For the text-containing cell, return its midpoint in (X, Y) coordinate format. 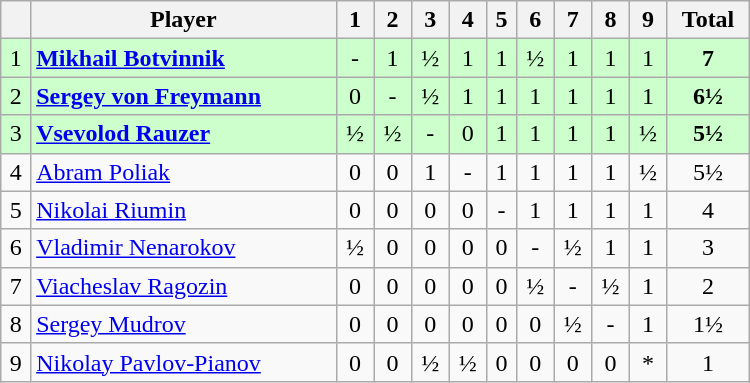
Sergey Mudrov (184, 324)
Player (184, 20)
Vladimir Nenarokov (184, 248)
Nikolai Riumin (184, 210)
Sergey von Freymann (184, 96)
Nikolay Pavlov-Pianov (184, 362)
Viacheslav Ragozin (184, 286)
1½ (708, 324)
* (648, 362)
Abram Poliak (184, 172)
6½ (708, 96)
Mikhail Botvinnik (184, 58)
Total (708, 20)
Vsevolod Rauzer (184, 134)
